Extract the (X, Y) coordinate from the center of the cell holding the provided text.  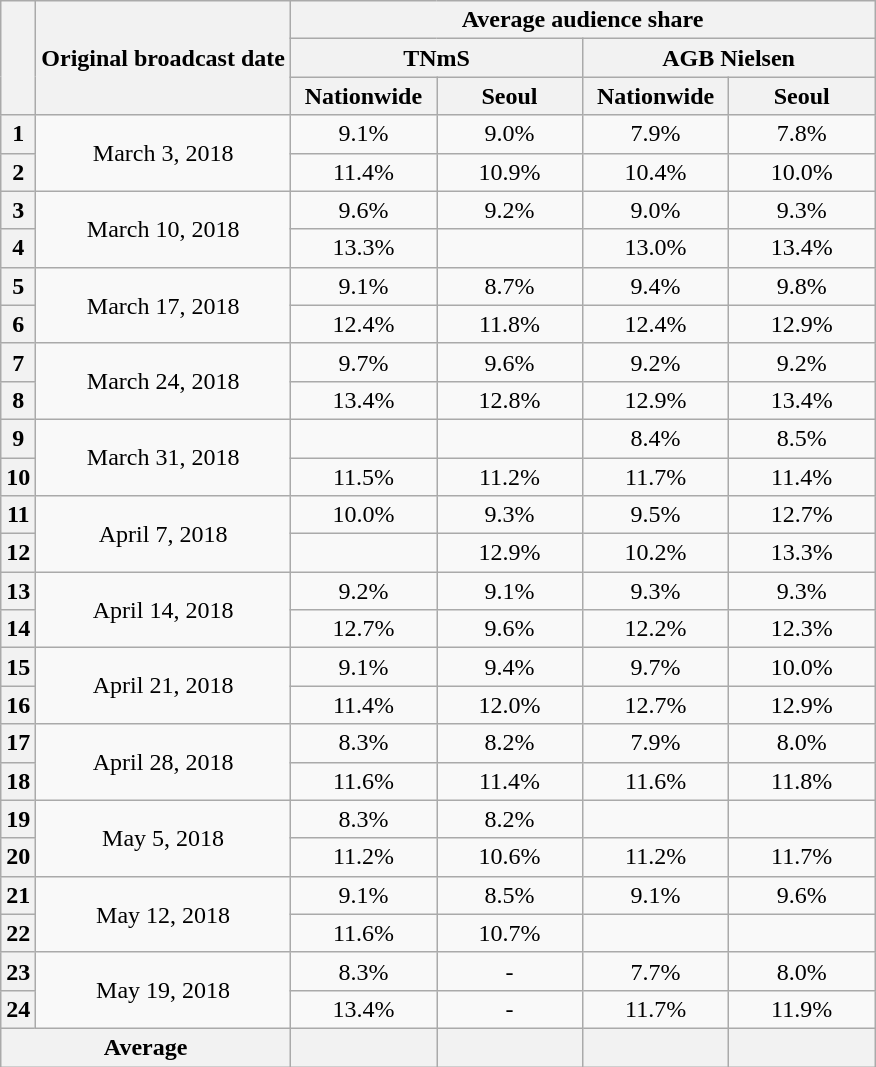
11.9% (802, 1009)
21 (18, 895)
16 (18, 705)
April 14, 2018 (164, 610)
4 (18, 248)
9.8% (802, 286)
March 10, 2018 (164, 229)
10 (18, 477)
12.8% (509, 400)
8.4% (656, 438)
12 (18, 553)
19 (18, 819)
2 (18, 172)
12.0% (509, 705)
15 (18, 667)
March 24, 2018 (164, 381)
March 17, 2018 (164, 305)
10.9% (509, 172)
March 31, 2018 (164, 457)
22 (18, 933)
AGB Nielsen (729, 58)
Average (146, 1047)
May 5, 2018 (164, 838)
7 (18, 362)
11 (18, 515)
12.2% (656, 629)
10.7% (509, 933)
12.3% (802, 629)
17 (18, 743)
5 (18, 286)
April 21, 2018 (164, 686)
May 12, 2018 (164, 914)
14 (18, 629)
11.5% (363, 477)
9.5% (656, 515)
April 7, 2018 (164, 534)
Original broadcast date (164, 58)
TNmS (436, 58)
7.8% (802, 134)
9 (18, 438)
7.7% (656, 971)
6 (18, 324)
3 (18, 210)
23 (18, 971)
13 (18, 591)
April 28, 2018 (164, 762)
13.0% (656, 248)
March 3, 2018 (164, 153)
10.6% (509, 857)
24 (18, 1009)
1 (18, 134)
8.7% (509, 286)
8 (18, 400)
10.4% (656, 172)
May 19, 2018 (164, 990)
Average audience share (582, 20)
20 (18, 857)
10.2% (656, 553)
18 (18, 781)
